Capture the cell that displays the provided text and extract its [x, y] central coordinate. 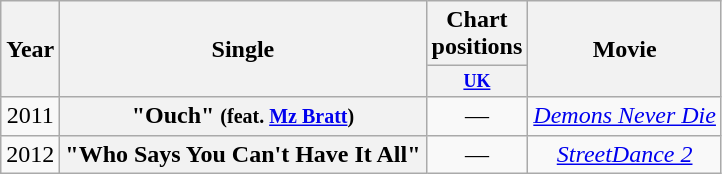
Movie [625, 49]
2012 [30, 154]
Demons Never Die [625, 116]
2011 [30, 116]
Year [30, 49]
Single [243, 49]
"Who Says You Can't Have It All" [243, 154]
StreetDance 2 [625, 154]
"Ouch" (feat. Mz Bratt) [243, 116]
UK [477, 82]
Chart positions [477, 34]
